Identify which cell holds the provided text, then report its [X, Y] central coordinate. 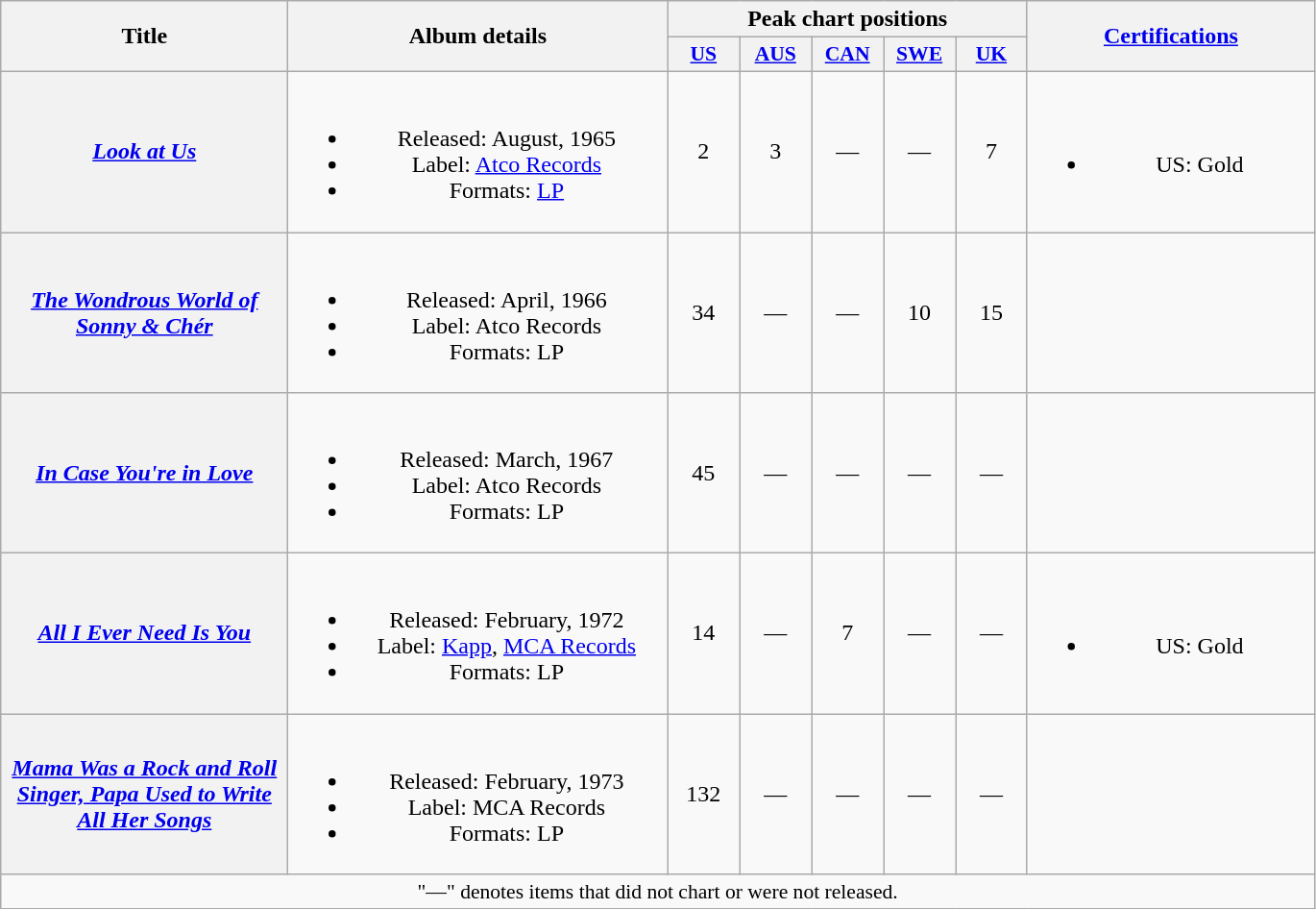
Released: February, 1973Label: MCA RecordsFormats: LP [478, 794]
45 [703, 473]
CAN [847, 55]
Released: February, 1972Label: Kapp, MCA RecordsFormats: LP [478, 634]
Peak chart positions [847, 19]
Released: April, 1966Label: Atco RecordsFormats: LP [478, 313]
Album details [478, 37]
UK [991, 55]
"—" denotes items that did not chart or were not released. [658, 892]
Released: August, 1965Label: Atco RecordsFormats: LP [478, 152]
Certifications [1170, 37]
Look at Us [144, 152]
10 [920, 313]
14 [703, 634]
SWE [920, 55]
US [703, 55]
All I Ever Need Is You [144, 634]
Released: March, 1967Label: Atco RecordsFormats: LP [478, 473]
Mama Was a Rock and Roll Singer, Papa Used to Write All Her Songs [144, 794]
AUS [776, 55]
In Case You're in Love [144, 473]
The Wondrous World of Sonny & Chér [144, 313]
132 [703, 794]
34 [703, 313]
15 [991, 313]
Title [144, 37]
2 [703, 152]
3 [776, 152]
